Provide the [x, y] coordinate of the cell's center where the given text is located.  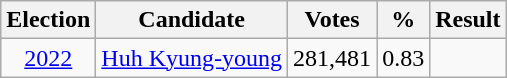
% [404, 20]
0.83 [404, 58]
Huh Kyung-young [192, 58]
281,481 [332, 58]
Election [48, 20]
Votes [332, 20]
Candidate [192, 20]
2022 [48, 58]
Result [468, 20]
